Return [X, Y] of the center of cell containing provided text 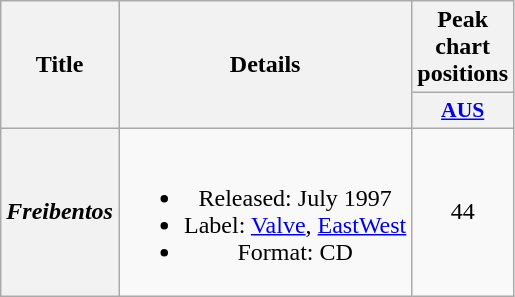
Details [264, 65]
AUS [463, 111]
Freibentos [60, 212]
Released: July 1997Label: Valve, EastWestFormat: CD [264, 212]
Title [60, 65]
Peak chart positions [463, 47]
44 [463, 212]
